Detect which cell encompasses the target text, then output its [X, Y] center coordinate. 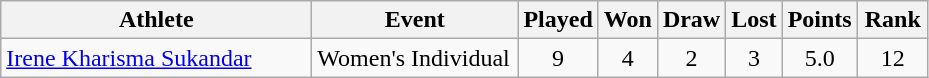
2 [691, 58]
Played [558, 20]
Draw [691, 20]
Lost [754, 20]
12 [892, 58]
Points [820, 20]
Rank [892, 20]
Won [628, 20]
Women's Individual [415, 58]
Athlete [156, 20]
5.0 [820, 58]
9 [558, 58]
4 [628, 58]
Irene Kharisma Sukandar [156, 58]
3 [754, 58]
Event [415, 20]
